Detect which cell encompasses the target text, then output its (X, Y) center coordinate. 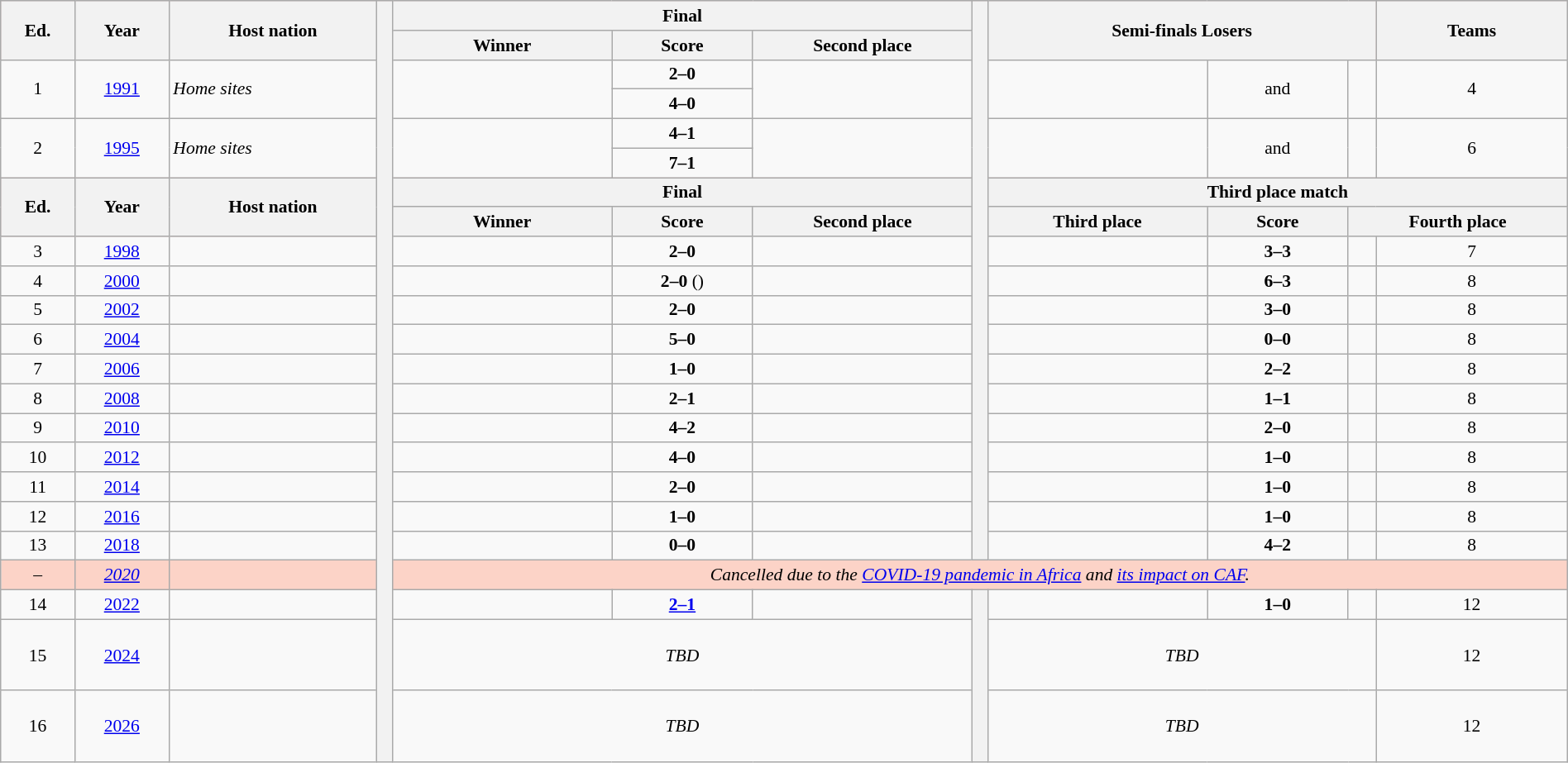
3–3 (1278, 251)
2022 (122, 605)
2–0 () (682, 281)
2004 (122, 340)
Third place match (1277, 193)
11 (38, 487)
1991 (122, 89)
3 (38, 251)
14 (38, 605)
9 (38, 428)
2000 (122, 281)
Third place (1097, 222)
2–2 (1278, 370)
7–1 (682, 163)
2012 (122, 458)
2024 (122, 655)
Cancelled due to the COVID-19 pandemic in Africa and its impact on CAF. (979, 575)
2018 (122, 546)
4–1 (682, 134)
2010 (122, 428)
Teams (1472, 30)
2 (38, 149)
2006 (122, 370)
– (38, 575)
2020 (122, 575)
2002 (122, 310)
16 (38, 727)
1–1 (1278, 398)
Semi-finals Losers (1182, 30)
1998 (122, 251)
2014 (122, 487)
2008 (122, 398)
1 (38, 89)
5–0 (682, 340)
13 (38, 546)
6–3 (1278, 281)
3–0 (1278, 310)
15 (38, 655)
1995 (122, 149)
5 (38, 310)
2016 (122, 517)
10 (38, 458)
Fourth place (1457, 222)
2026 (122, 727)
